Detect which cell encompasses the target text, then output its (x, y) center coordinate. 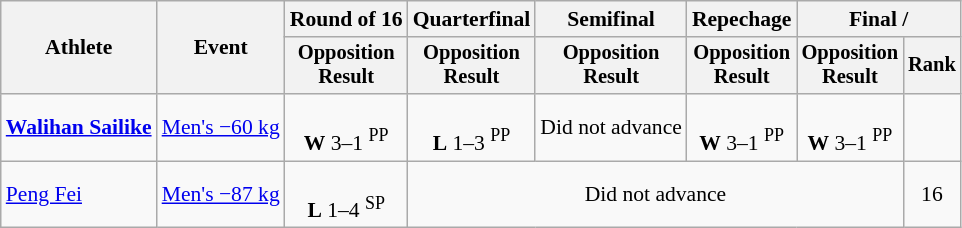
Peng Fei (79, 194)
L 1–3 PP (472, 128)
Quarterfinal (472, 19)
Men's −87 kg (221, 194)
16 (932, 194)
Rank (932, 66)
Round of 16 (346, 19)
L 1–4 SP (346, 194)
Walihan Sailike (79, 128)
Semifinal (611, 19)
Repechage (742, 19)
Event (221, 48)
Final / (879, 19)
Athlete (79, 48)
Men's −60 kg (221, 128)
